From the cell containing the given text, extract its center point as (x, y) coordinate. 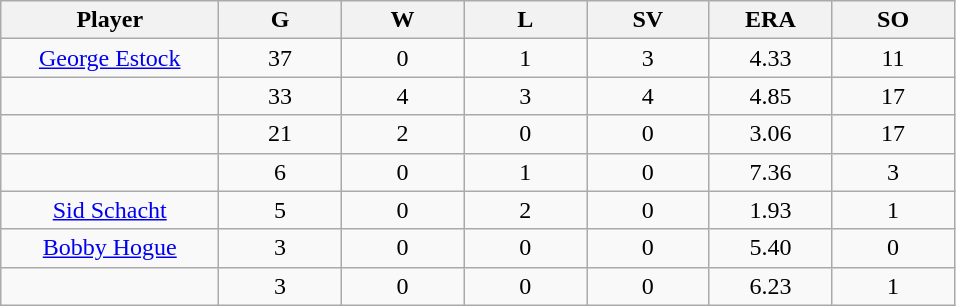
3.06 (770, 134)
George Estock (110, 58)
5 (280, 210)
11 (894, 58)
6.23 (770, 286)
37 (280, 58)
1.93 (770, 210)
W (402, 20)
7.36 (770, 172)
4.33 (770, 58)
Player (110, 20)
6 (280, 172)
SV (648, 20)
21 (280, 134)
SO (894, 20)
Bobby Hogue (110, 248)
4.85 (770, 96)
5.40 (770, 248)
33 (280, 96)
Sid Schacht (110, 210)
L (526, 20)
G (280, 20)
ERA (770, 20)
